Output the [X, Y] coordinate of the center of the cell containing the given text.  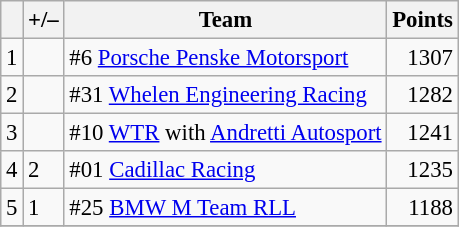
Team [226, 20]
#10 WTR with Andretti Autosport [226, 133]
#25 BMW M Team RLL [226, 208]
4 [12, 170]
1307 [422, 58]
#01 Cadillac Racing [226, 170]
1188 [422, 208]
1241 [422, 133]
1235 [422, 170]
5 [12, 208]
+/– [44, 20]
#6 Porsche Penske Motorsport [226, 58]
#31 Whelen Engineering Racing [226, 95]
1282 [422, 95]
Points [422, 20]
3 [12, 133]
